Find where the given text appears and provide that cell's center as [x, y] coordinate. 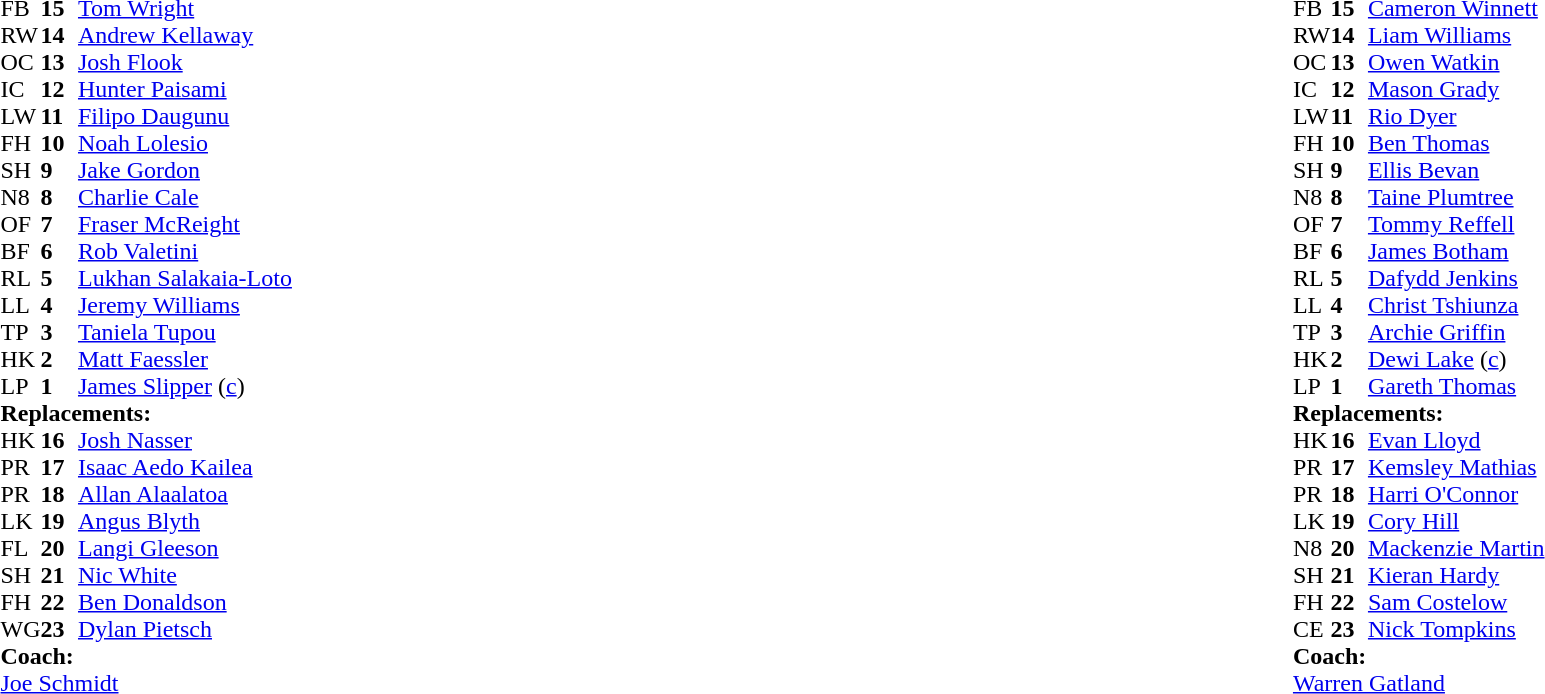
Andrew Kellaway [185, 36]
WG [20, 630]
Evan Lloyd [1456, 440]
CE [1312, 630]
Gareth Thomas [1456, 386]
Hunter Paisami [185, 90]
Nick Tompkins [1456, 630]
Mackenzie Martin [1456, 548]
Allan Alaalatoa [185, 494]
Isaac Aedo Kailea [185, 468]
Archie Griffin [1456, 332]
Josh Nasser [185, 440]
Harri O'Connor [1456, 494]
Christ Tshiunza [1456, 306]
Nic White [185, 576]
Dewi Lake (c) [1456, 360]
Dafydd Jenkins [1456, 278]
Fraser McReight [185, 224]
Josh Flook [185, 62]
FL [20, 548]
Liam Williams [1456, 36]
Jeremy Williams [185, 306]
Lukhan Salakaia-Loto [185, 278]
Langi Gleeson [185, 548]
Mason Grady [1456, 90]
Ben Donaldson [185, 602]
Dylan Pietsch [185, 630]
Ellis Bevan [1456, 170]
James Botham [1456, 252]
Noah Lolesio [185, 144]
James Slipper (c) [185, 386]
Ben Thomas [1456, 144]
Sam Costelow [1456, 602]
Charlie Cale [185, 198]
Kieran Hardy [1456, 576]
Angus Blyth [185, 522]
Tommy Reffell [1456, 224]
Cory Hill [1456, 522]
Matt Faessler [185, 360]
Filipo Daugunu [185, 116]
Kemsley Mathias [1456, 468]
Owen Watkin [1456, 62]
Taine Plumtree [1456, 198]
Jake Gordon [185, 170]
Taniela Tupou [185, 332]
Rob Valetini [185, 252]
Rio Dyer [1456, 116]
